Detect which cell encompasses the target text, then output its (X, Y) center coordinate. 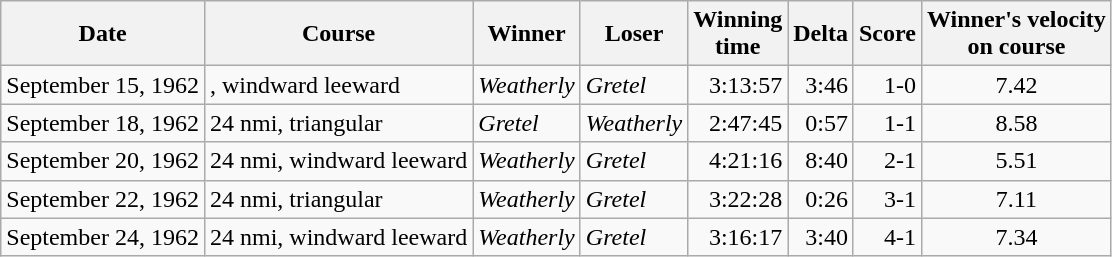
, windward leeward (338, 85)
8.58 (1016, 123)
3:46 (821, 85)
September 15, 1962 (103, 85)
7.34 (1016, 237)
3:16:17 (738, 237)
7.11 (1016, 199)
8:40 (821, 161)
4-1 (887, 237)
Course (338, 34)
3:13:57 (738, 85)
1-0 (887, 85)
Delta (821, 34)
September 20, 1962 (103, 161)
3-1 (887, 199)
0:57 (821, 123)
Date (103, 34)
Winningtime (738, 34)
Loser (634, 34)
September 18, 1962 (103, 123)
1-1 (887, 123)
0:26 (821, 199)
September 22, 1962 (103, 199)
Winner (526, 34)
2:47:45 (738, 123)
7.42 (1016, 85)
September 24, 1962 (103, 237)
Winner's velocityon course (1016, 34)
4:21:16 (738, 161)
2-1 (887, 161)
3:40 (821, 237)
3:22:28 (738, 199)
5.51 (1016, 161)
Score (887, 34)
